Search for the cell housing the specified text and yield its [x, y] center coordinate. 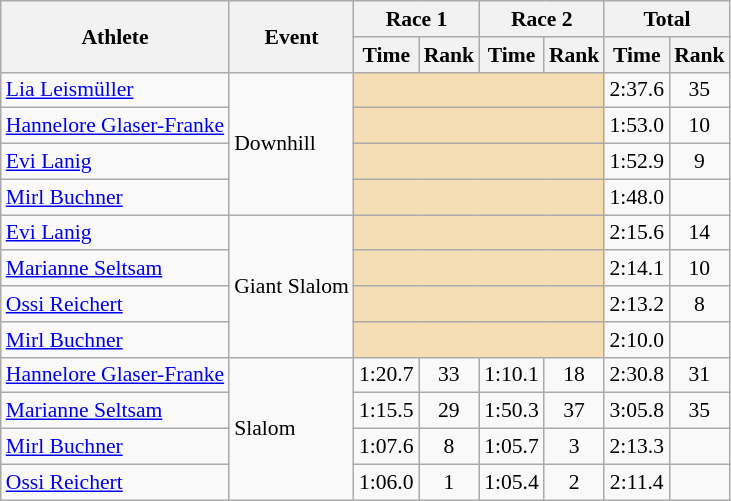
2:30.8 [636, 375]
31 [700, 375]
2:13.3 [636, 447]
Race 2 [542, 19]
1:48.0 [636, 197]
Total [666, 19]
1:15.5 [386, 411]
1:06.0 [386, 482]
18 [574, 375]
Slalom [292, 428]
2:15.6 [636, 233]
2:13.2 [636, 304]
Event [292, 36]
1:20.7 [386, 375]
2:11.4 [636, 482]
Giant Slalom [292, 286]
33 [450, 375]
1:05.7 [512, 447]
1:53.0 [636, 126]
1:50.3 [512, 411]
1:10.1 [512, 375]
Athlete [115, 36]
Lia Leismüller [115, 90]
9 [700, 162]
1:52.9 [636, 162]
3 [574, 447]
Race 1 [416, 19]
29 [450, 411]
2 [574, 482]
2:14.1 [636, 269]
Downhill [292, 143]
1:07.6 [386, 447]
3:05.8 [636, 411]
2:10.0 [636, 340]
1:05.4 [512, 482]
37 [574, 411]
14 [700, 233]
2:37.6 [636, 90]
1 [450, 482]
